Capture the cell that displays the provided text and extract its (X, Y) central coordinate. 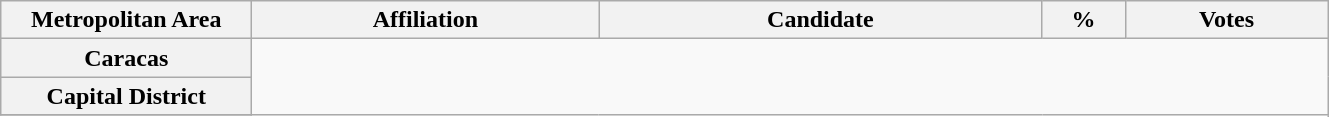
Votes (1226, 20)
Metropolitan Area (126, 20)
Candidate (820, 20)
% (1084, 20)
Affiliation (426, 20)
Caracas (126, 58)
Capital District (126, 96)
